Return (x, y) of the center of cell containing provided text 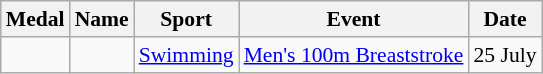
Event (354, 19)
Medal (36, 19)
Swimming (186, 55)
Sport (186, 19)
Date (504, 19)
Men's 100m Breaststroke (354, 55)
Name (102, 19)
25 July (504, 55)
